Capture the cell that displays the provided text and extract its [X, Y] central coordinate. 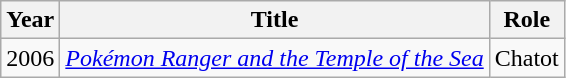
Title [274, 20]
Pokémon Ranger and the Temple of the Sea [274, 58]
Role [526, 20]
Year [30, 20]
Chatot [526, 58]
2006 [30, 58]
